For the text-containing cell, return its midpoint in [X, Y] coordinate format. 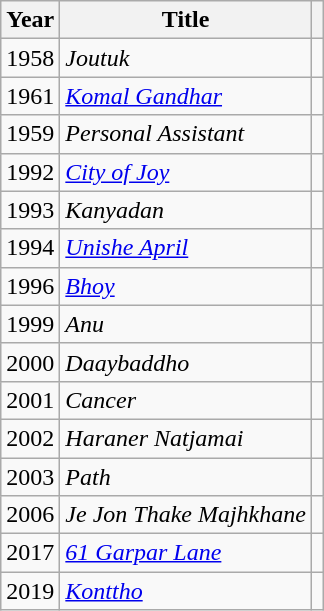
1999 [30, 324]
Title [186, 20]
2000 [30, 362]
1961 [30, 96]
Year [30, 20]
Kanyadan [186, 210]
Daaybaddho [186, 362]
Je Jon Thake Majhkhane [186, 515]
1958 [30, 58]
Bhoy [186, 286]
Cancer [186, 400]
1992 [30, 172]
1994 [30, 248]
61 Garpar Lane [186, 553]
Joutuk [186, 58]
2017 [30, 553]
1996 [30, 286]
2001 [30, 400]
Anu [186, 324]
2003 [30, 477]
2002 [30, 438]
Personal Assistant [186, 134]
Path [186, 477]
2006 [30, 515]
1959 [30, 134]
Unishe April [186, 248]
Komal Gandhar [186, 96]
Konttho [186, 591]
1993 [30, 210]
City of Joy [186, 172]
2019 [30, 591]
Haraner Natjamai [186, 438]
